For the text-containing cell, return its midpoint in [x, y] coordinate format. 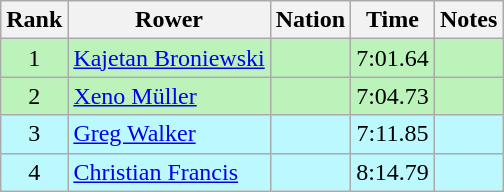
Christian Francis [169, 172]
Nation [310, 20]
Xeno Müller [169, 96]
8:14.79 [393, 172]
Rank [34, 20]
Notes [468, 20]
2 [34, 96]
4 [34, 172]
7:01.64 [393, 58]
7:04.73 [393, 96]
Kajetan Broniewski [169, 58]
3 [34, 134]
Greg Walker [169, 134]
7:11.85 [393, 134]
Rower [169, 20]
Time [393, 20]
1 [34, 58]
